From the cell containing the given text, extract its center point as (x, y) coordinate. 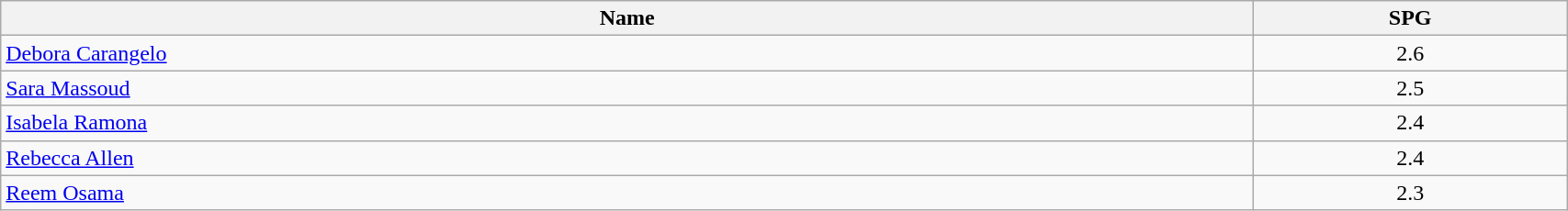
Debora Carangelo (627, 53)
Rebecca Allen (627, 158)
Sara Massoud (627, 88)
2.5 (1411, 88)
2.6 (1411, 53)
Isabela Ramona (627, 123)
Name (627, 18)
Reem Osama (627, 193)
SPG (1411, 18)
2.3 (1411, 193)
